Pinpoint the cell where the given text exists, returning its (x, y) midpoint coordinate. 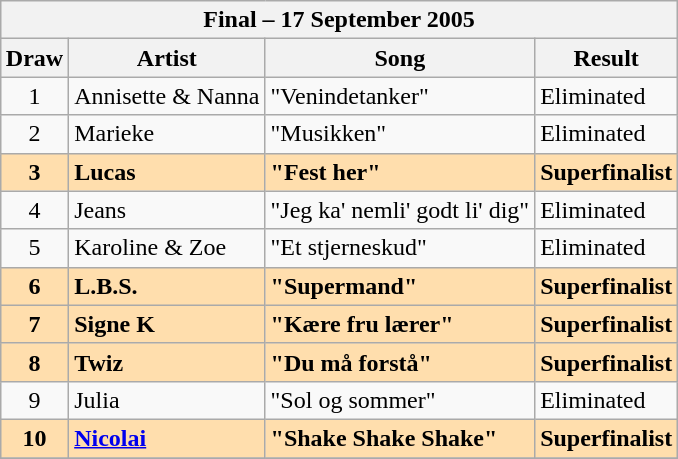
"Jeg ka' nemli' godt li' dig" (400, 210)
Jeans (167, 210)
Final – 17 September 2005 (338, 20)
Draw (34, 58)
Nicolai (167, 438)
Artist (167, 58)
10 (34, 438)
5 (34, 248)
"Fest her" (400, 172)
7 (34, 324)
9 (34, 400)
Result (606, 58)
4 (34, 210)
Karoline & Zoe (167, 248)
2 (34, 134)
Twiz (167, 362)
"Supermand" (400, 286)
"Du må forstå" (400, 362)
Song (400, 58)
"Et stjerneskud" (400, 248)
Marieke (167, 134)
"Venindetanker" (400, 96)
"Kære fru lærer" (400, 324)
L.B.S. (167, 286)
8 (34, 362)
Julia (167, 400)
1 (34, 96)
"Musikken" (400, 134)
Lucas (167, 172)
Annisette & Nanna (167, 96)
3 (34, 172)
Signe K (167, 324)
6 (34, 286)
"Shake Shake Shake" (400, 438)
"Sol og sommer" (400, 400)
